From the cell containing the given text, extract its center point as (X, Y) coordinate. 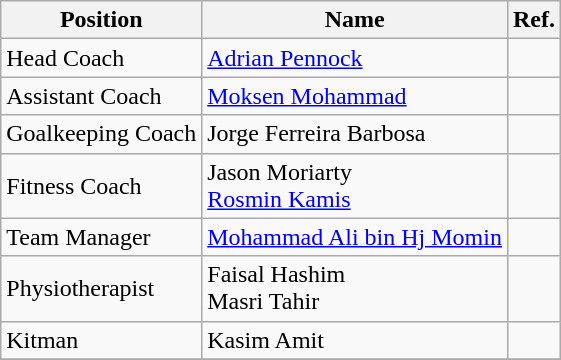
Fitness Coach (102, 186)
Assistant Coach (102, 96)
Jorge Ferreira Barbosa (355, 134)
Head Coach (102, 58)
Kitman (102, 340)
Kasim Amit (355, 340)
Mohammad Ali bin Hj Momin (355, 237)
Physiotherapist (102, 288)
Ref. (534, 20)
Team Manager (102, 237)
Jason Moriarty Rosmin Kamis (355, 186)
Faisal Hashim Masri Tahir (355, 288)
Position (102, 20)
Adrian Pennock (355, 58)
Name (355, 20)
Moksen Mohammad (355, 96)
Goalkeeping Coach (102, 134)
